Identify which cell holds the provided text, then report its [x, y] central coordinate. 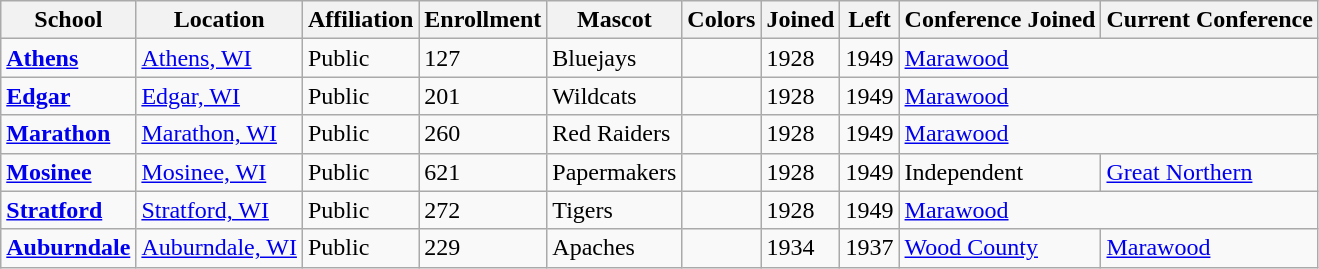
Athens [68, 58]
Conference Joined [1000, 20]
Auburndale [68, 248]
Mosinee, WI [220, 172]
Stratford, WI [220, 210]
272 [483, 210]
Joined [800, 20]
Mascot [614, 20]
Location [220, 20]
127 [483, 58]
Edgar [68, 96]
1937 [870, 248]
Wood County [1000, 248]
School [68, 20]
Mosinee [68, 172]
260 [483, 134]
Current Conference [1210, 20]
Left [870, 20]
Stratford [68, 210]
Bluejays [614, 58]
Auburndale, WI [220, 248]
Affiliation [360, 20]
Edgar, WI [220, 96]
Marathon, WI [220, 134]
Marathon [68, 134]
201 [483, 96]
229 [483, 248]
Wildcats [614, 96]
Enrollment [483, 20]
Great Northern [1210, 172]
Athens, WI [220, 58]
Red Raiders [614, 134]
Apaches [614, 248]
Papermakers [614, 172]
Colors [722, 20]
1934 [800, 248]
Independent [1000, 172]
621 [483, 172]
Tigers [614, 210]
